Capture the cell that displays the provided text and extract its (x, y) central coordinate. 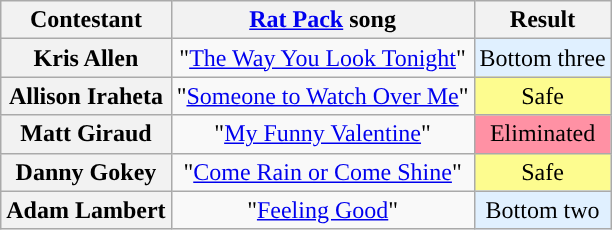
"Come Rain or Come Shine" (322, 172)
"Someone to Watch Over Me" (322, 96)
Eliminated (542, 134)
Bottom two (542, 210)
Contestant (86, 20)
Kris Allen (86, 58)
"Feeling Good" (322, 210)
"The Way You Look Tonight" (322, 58)
Allison Iraheta (86, 96)
Result (542, 20)
Matt Giraud (86, 134)
"My Funny Valentine" (322, 134)
Danny Gokey (86, 172)
Rat Pack song (322, 20)
Adam Lambert (86, 210)
Bottom three (542, 58)
